For the text-containing cell, return its midpoint in [x, y] coordinate format. 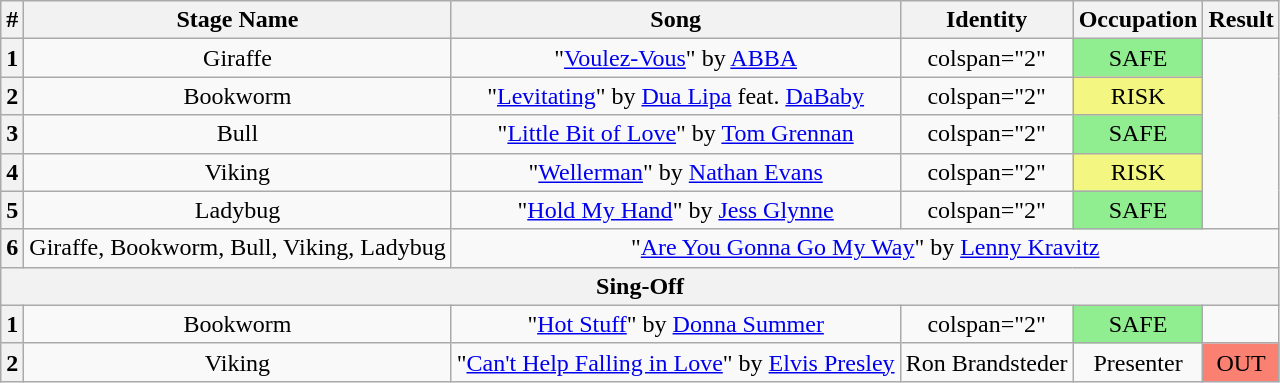
"Hold My Hand" by Jess Glynne [676, 210]
Song [676, 20]
# [12, 20]
"Hot Stuff" by Donna Summer [676, 324]
"Can't Help Falling in Love" by Elvis Presley [676, 362]
Result [1241, 20]
4 [12, 172]
"Levitating" by Dua Lipa feat. DaBaby [676, 96]
Occupation [1138, 20]
Ladybug [238, 210]
Presenter [1138, 362]
Giraffe [238, 58]
"Voulez-Vous" by ABBA [676, 58]
Ron Brandsteder [986, 362]
"Are You Gonna Go My Way" by Lenny Kravitz [865, 248]
OUT [1241, 362]
6 [12, 248]
3 [12, 134]
5 [12, 210]
"Wellerman" by Nathan Evans [676, 172]
Stage Name [238, 20]
Giraffe, Bookworm, Bull, Viking, Ladybug [238, 248]
Identity [986, 20]
Sing-Off [640, 286]
Bull [238, 134]
"Little Bit of Love" by Tom Grennan [676, 134]
